Scan for the cell matching the given text and deliver its [x, y] coordinate at center. 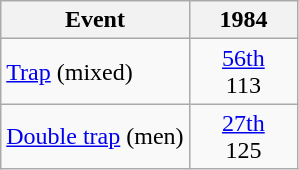
Double trap (men) [95, 136]
27th125 [244, 136]
Trap (mixed) [95, 72]
1984 [244, 20]
56th113 [244, 72]
Event [95, 20]
